Return the [x, y] coordinate for the center point of the cell that contains the specified text.  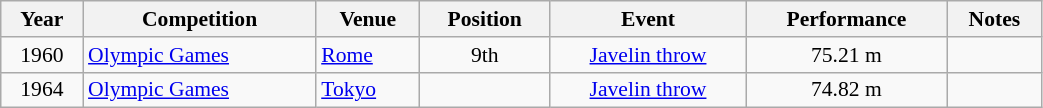
Venue [368, 19]
Year [42, 19]
Position [484, 19]
Notes [994, 19]
Rome [368, 55]
74.82 m [846, 90]
Performance [846, 19]
Tokyo [368, 90]
1960 [42, 55]
1964 [42, 90]
9th [484, 55]
Event [648, 19]
75.21 m [846, 55]
Competition [200, 19]
